Pinpoint the cell where the given text exists, returning its (X, Y) midpoint coordinate. 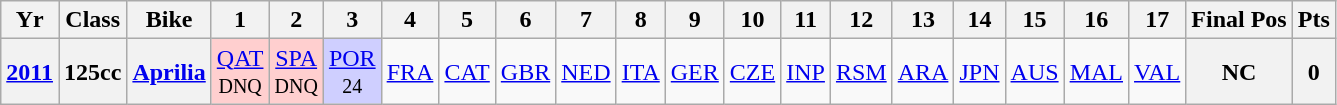
17 (1158, 20)
2011 (30, 72)
0 (1314, 72)
Aprilia (169, 72)
SPADNQ (296, 72)
Pts (1314, 20)
MAL (1096, 72)
NC (1239, 72)
13 (923, 20)
Bike (169, 20)
4 (410, 20)
7 (586, 20)
11 (806, 20)
5 (467, 20)
AUS (1034, 72)
GER (694, 72)
CAT (467, 72)
GBR (525, 72)
1 (240, 20)
POR24 (352, 72)
12 (861, 20)
VAL (1158, 72)
JPN (980, 72)
15 (1034, 20)
3 (352, 20)
CZE (752, 72)
ARA (923, 72)
8 (640, 20)
2 (296, 20)
Final Pos (1239, 20)
NED (586, 72)
Class (92, 20)
INP (806, 72)
ITA (640, 72)
6 (525, 20)
125cc (92, 72)
FRA (410, 72)
QATDNQ (240, 72)
16 (1096, 20)
Yr (30, 20)
9 (694, 20)
RSM (861, 72)
14 (980, 20)
10 (752, 20)
